For the text-containing cell, return its midpoint in [x, y] coordinate format. 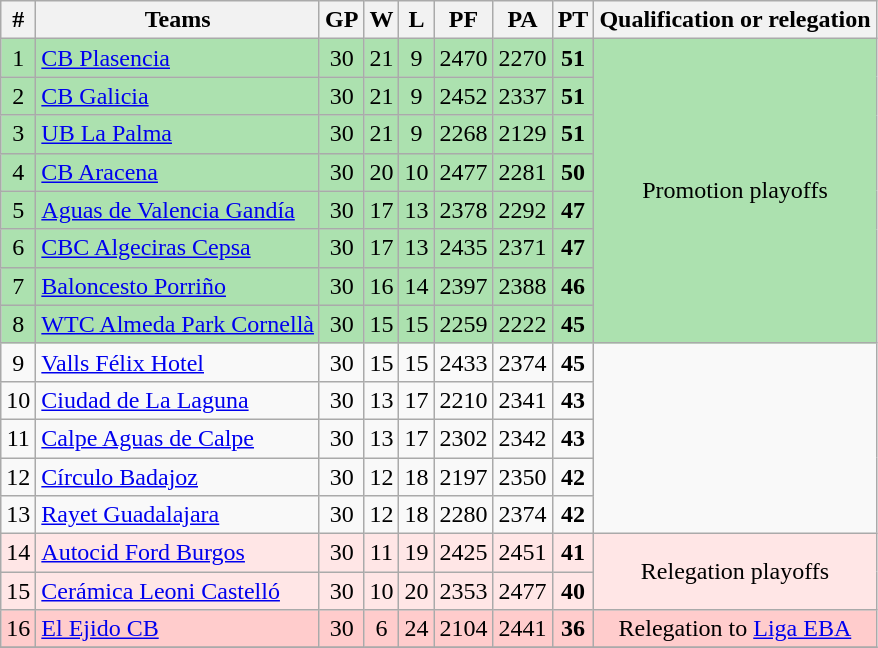
3 [18, 134]
2281 [522, 172]
CB Aracena [178, 172]
2441 [522, 629]
40 [573, 591]
Cerámica Leoni Castelló [178, 591]
2268 [464, 134]
2342 [522, 438]
Promotion playoffs [735, 191]
Calpe Aguas de Calpe [178, 438]
2433 [464, 362]
2270 [522, 58]
PT [573, 20]
Rayet Guadalajara [178, 515]
2452 [464, 96]
4 [18, 172]
Círculo Badajoz [178, 477]
PF [464, 20]
Relegation playoffs [735, 572]
2337 [522, 96]
PA [522, 20]
1 [18, 58]
7 [18, 286]
24 [416, 629]
2353 [464, 591]
2451 [522, 553]
2388 [522, 286]
2470 [464, 58]
2302 [464, 438]
2222 [522, 324]
36 [573, 629]
2129 [522, 134]
19 [416, 553]
CBC Algeciras Cepsa [178, 248]
W [382, 20]
2435 [464, 248]
2259 [464, 324]
UB La Palma [178, 134]
2397 [464, 286]
El Ejido CB [178, 629]
Teams [178, 20]
WTC Almeda Park Cornellà [178, 324]
Baloncesto Porriño [178, 286]
2378 [464, 210]
2 [18, 96]
Ciudad de La Laguna [178, 400]
2350 [522, 477]
50 [573, 172]
CB Galicia [178, 96]
Qualification or relegation [735, 20]
Valls Félix Hotel [178, 362]
2371 [522, 248]
2104 [464, 629]
Autocid Ford Burgos [178, 553]
2197 [464, 477]
Relegation to Liga EBA [735, 629]
2341 [522, 400]
2425 [464, 553]
2210 [464, 400]
Aguas de Valencia Gandía [178, 210]
8 [18, 324]
GP [341, 20]
41 [573, 553]
CB Plasencia [178, 58]
# [18, 20]
5 [18, 210]
L [416, 20]
2292 [522, 210]
46 [573, 286]
2280 [464, 515]
